From the cell containing the given text, extract its center point as (x, y) coordinate. 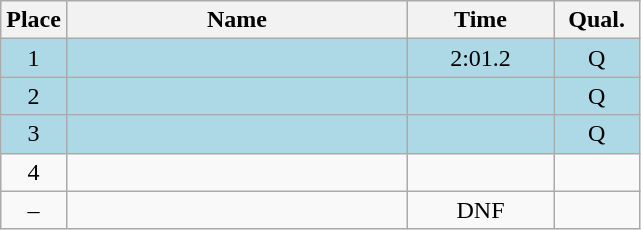
Place (34, 20)
Time (481, 20)
– (34, 210)
2 (34, 96)
Qual. (597, 20)
2:01.2 (481, 58)
3 (34, 134)
4 (34, 172)
Name (236, 20)
DNF (481, 210)
1 (34, 58)
